Detect which cell encompasses the target text, then output its (X, Y) center coordinate. 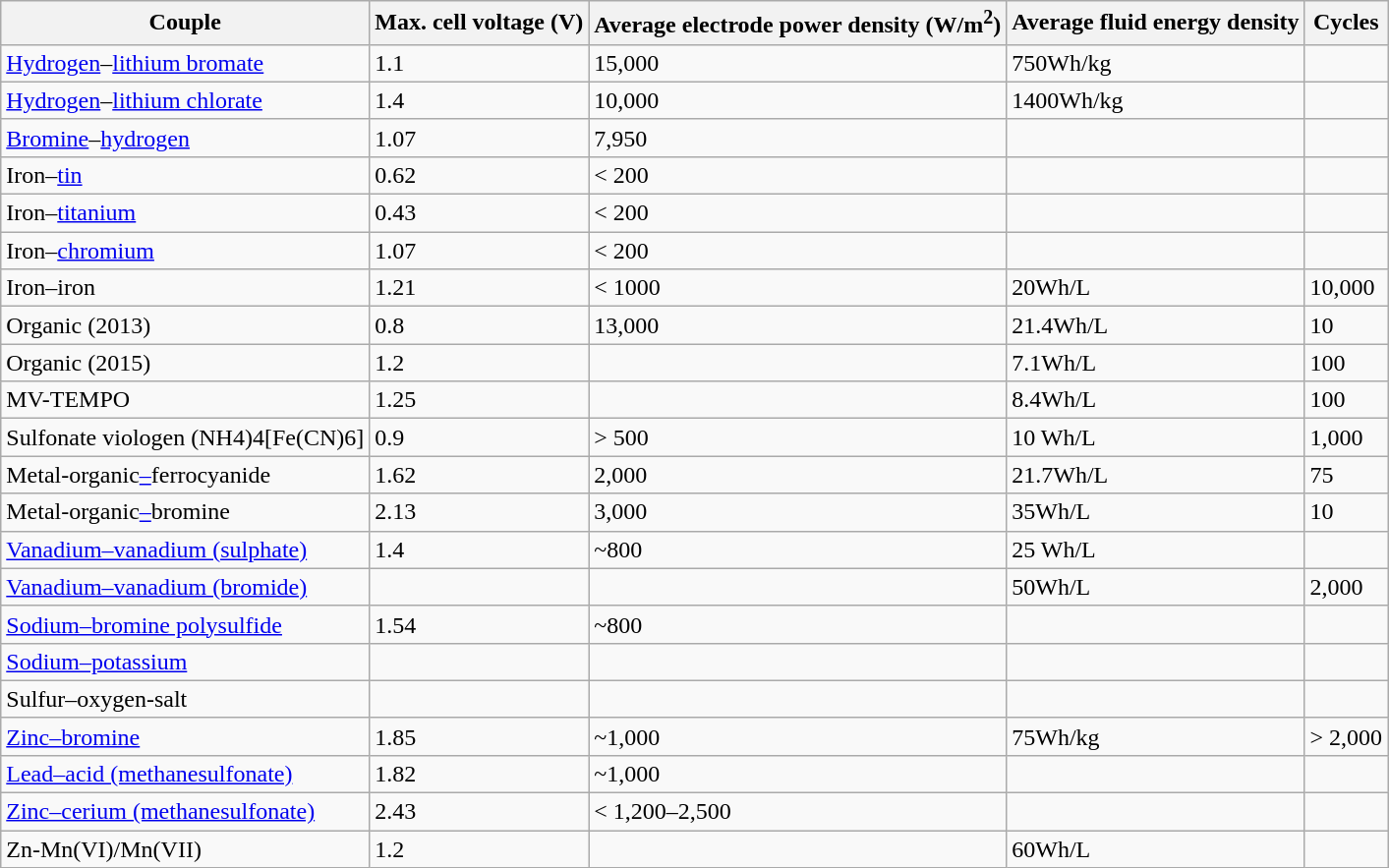
Vanadium–vanadium (sulphate) (185, 550)
Vanadium–vanadium (bromide) (185, 587)
Sulfonate viologen (NH4)4[Fe(CN)6] (185, 437)
Iron–chromium (185, 251)
1,000 (1347, 437)
Couple (185, 24)
> 2,000 (1347, 736)
0.62 (480, 175)
Average electrode power density (W/m2) (798, 24)
2.43 (480, 812)
750Wh/kg (1156, 63)
1.1 (480, 63)
1.82 (480, 774)
35Wh/L (1156, 512)
Organic (2015) (185, 363)
1.62 (480, 475)
< 1,200–2,500 (798, 812)
Organic (2013) (185, 325)
75Wh/kg (1156, 736)
Max. cell voltage (V) (480, 24)
Sodium–bromine polysulfide (185, 624)
Zn-Mn(VI)/Mn(VII) (185, 849)
> 500 (798, 437)
7,950 (798, 138)
75 (1347, 475)
< 1000 (798, 288)
21.7Wh/L (1156, 475)
Iron–tin (185, 175)
3,000 (798, 512)
Sulfur–oxygen-salt (185, 699)
15,000 (798, 63)
Iron–titanium (185, 213)
10 Wh/L (1156, 437)
Zinc–bromine (185, 736)
Metal-organic–bromine (185, 512)
7.1Wh/L (1156, 363)
50Wh/L (1156, 587)
Metal-organic–ferrocyanide (185, 475)
60Wh/L (1156, 849)
0.9 (480, 437)
Lead–acid (methanesulfonate) (185, 774)
Hydrogen–lithium chlorate (185, 100)
Bromine–hydrogen (185, 138)
MV-TEMPO (185, 400)
8.4Wh/L (1156, 400)
Cycles (1347, 24)
1.21 (480, 288)
20Wh/L (1156, 288)
21.4Wh/L (1156, 325)
1.54 (480, 624)
0.43 (480, 213)
Iron–iron (185, 288)
1.85 (480, 736)
2.13 (480, 512)
1.25 (480, 400)
Sodium–potassium (185, 662)
Zinc–cerium (methanesulfonate) (185, 812)
Hydrogen–lithium bromate (185, 63)
1400Wh/kg (1156, 100)
0.8 (480, 325)
25 Wh/L (1156, 550)
Average fluid energy density (1156, 24)
13,000 (798, 325)
